Pinpoint the cell where the given text exists, returning its [x, y] midpoint coordinate. 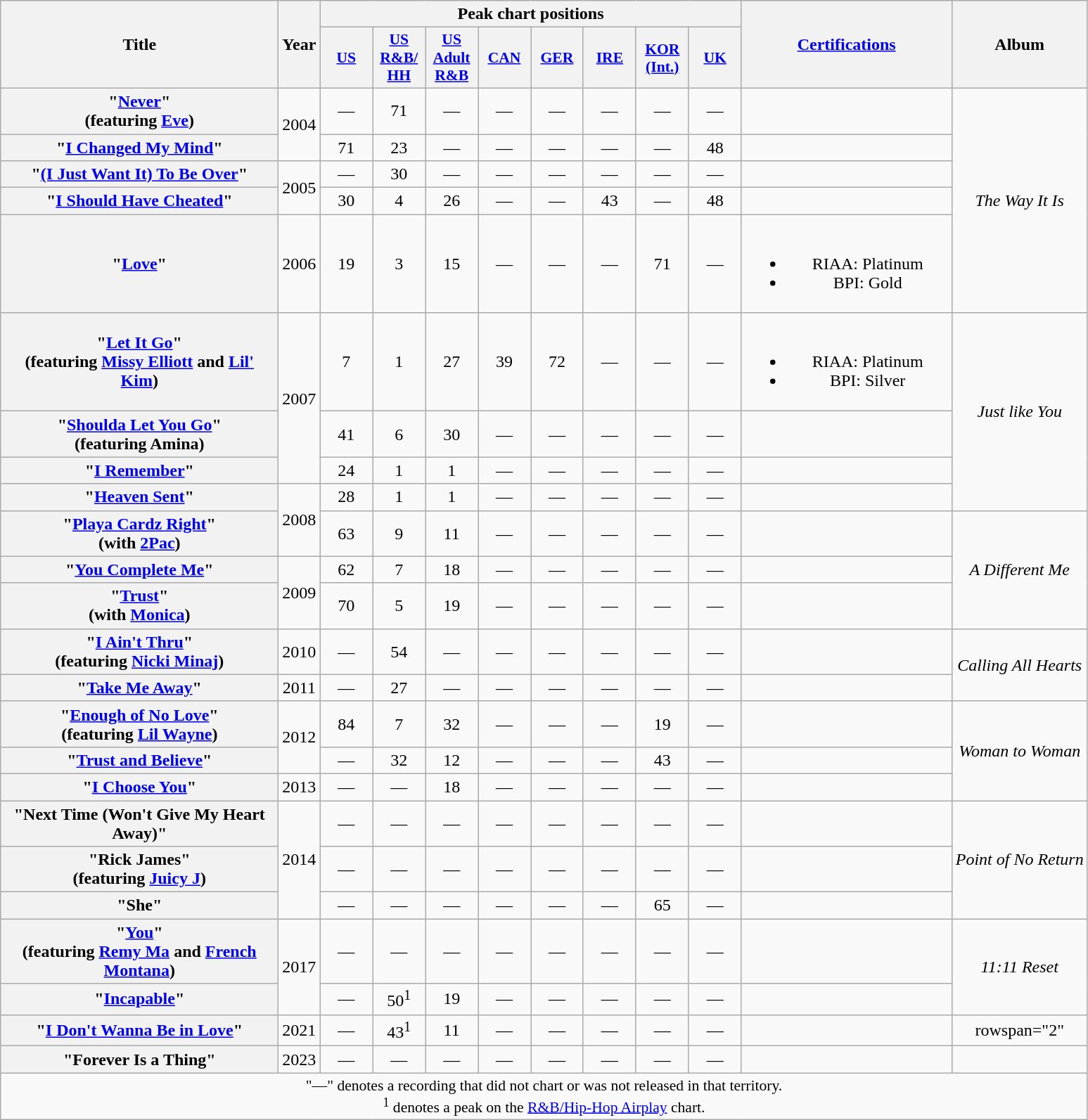
"Take Me Away" [139, 688]
2010 [300, 651]
US [346, 58]
GER [557, 58]
23 [399, 147]
"Shoulda Let You Go"(featuring Amina) [139, 435]
12 [452, 760]
2009 [300, 592]
2017 [300, 967]
A Different Me [1020, 569]
Just like You [1020, 412]
54 [399, 651]
"You"(featuring Remy Ma and French Montana) [139, 951]
39 [505, 362]
2014 [300, 859]
USAdult R&B [452, 58]
IRE [609, 58]
"I Ain't Thru"(featuring Nicki Minaj) [139, 651]
The Way It Is [1020, 200]
USR&B/HH [399, 58]
"I Changed My Mind" [139, 147]
2023 [300, 1060]
41 [346, 435]
2005 [300, 188]
72 [557, 362]
"Forever Is a Thing" [139, 1060]
84 [346, 724]
2012 [300, 737]
3 [399, 264]
Peak chart positions [530, 14]
Year [300, 45]
"Incapable" [139, 1000]
5 [399, 606]
"(I Just Want It) To Be Over" [139, 174]
6 [399, 435]
"I Don't Wanna Be in Love" [139, 1031]
2013 [300, 787]
"Let It Go"(featuring Missy Elliott and Lil' Kim) [139, 362]
"Never"(featuring Eve) [139, 111]
Album [1020, 45]
2004 [300, 124]
Title [139, 45]
15 [452, 264]
"Enough of No Love"(featuring Lil Wayne) [139, 724]
RIAA: PlatinumBPI: Gold [847, 264]
"Trust"(with Monica) [139, 606]
Point of No Return [1020, 859]
rowspan="2" [1020, 1031]
"She" [139, 906]
4 [399, 201]
"Next Time (Won't Give My Heart Away)" [139, 823]
"Trust and Believe" [139, 760]
28 [346, 497]
Calling All Hearts [1020, 665]
"You Complete Me" [139, 569]
RIAA: PlatinumBPI: Silver [847, 362]
"Playa Cardz Right"(with 2Pac) [139, 533]
UK [715, 58]
63 [346, 533]
2021 [300, 1031]
26 [452, 201]
"Love" [139, 264]
"Rick James"(featuring Juicy J) [139, 869]
2011 [300, 688]
2007 [300, 398]
"—" denotes a recording that did not chart or was not released in that territory.1 denotes a peak on the R&B/Hip-Hop Airplay chart. [544, 1097]
2006 [300, 264]
KOR(Int.) [663, 58]
501 [399, 1000]
11:11 Reset [1020, 967]
CAN [505, 58]
65 [663, 906]
Certifications [847, 45]
2008 [300, 520]
62 [346, 569]
431 [399, 1031]
"Heaven Sent" [139, 497]
9 [399, 533]
Woman to Woman [1020, 751]
"I Should Have Cheated" [139, 201]
"I Remember" [139, 470]
24 [346, 470]
70 [346, 606]
"I Choose You" [139, 787]
